Capture the cell that displays the provided text and extract its (X, Y) central coordinate. 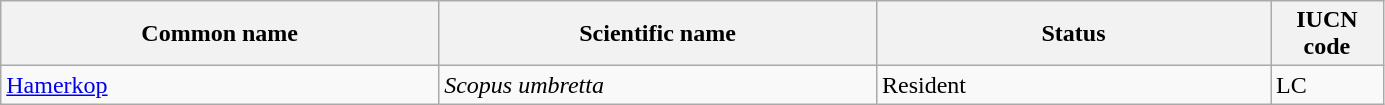
Common name (220, 34)
LC (1328, 85)
Scopus umbretta (658, 85)
IUCN code (1328, 34)
Status (1073, 34)
Scientific name (658, 34)
Resident (1073, 85)
Hamerkop (220, 85)
